Search for the cell housing the specified text and yield its [x, y] center coordinate. 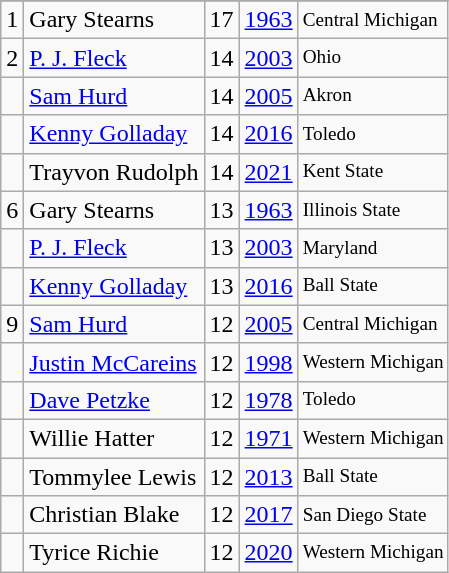
Tommylee Lewis [114, 477]
Illinois State [373, 210]
9 [12, 324]
Justin McCareins [114, 362]
1978 [268, 400]
Kent State [373, 172]
2021 [268, 172]
Willie Hatter [114, 438]
1 [12, 20]
Ohio [373, 58]
2 [12, 58]
Trayvon Rudolph [114, 172]
2013 [268, 477]
Tyrice Richie [114, 553]
1971 [268, 438]
Dave Petzke [114, 400]
San Diego State [373, 515]
Akron [373, 96]
1998 [268, 362]
6 [12, 210]
Christian Blake [114, 515]
17 [222, 20]
2020 [268, 553]
Maryland [373, 248]
2017 [268, 515]
